Extract the [x, y] coordinate from the center of the cell holding the provided text.  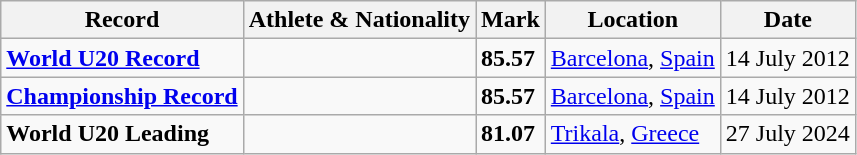
81.07 [511, 134]
Date [788, 20]
Mark [511, 20]
27 July 2024 [788, 134]
Championship Record [122, 96]
Trikala, Greece [632, 134]
Athlete & Nationality [359, 20]
World U20 Leading [122, 134]
Location [632, 20]
Record [122, 20]
World U20 Record [122, 58]
